Scan for the cell matching the given text and deliver its [X, Y] coordinate at center. 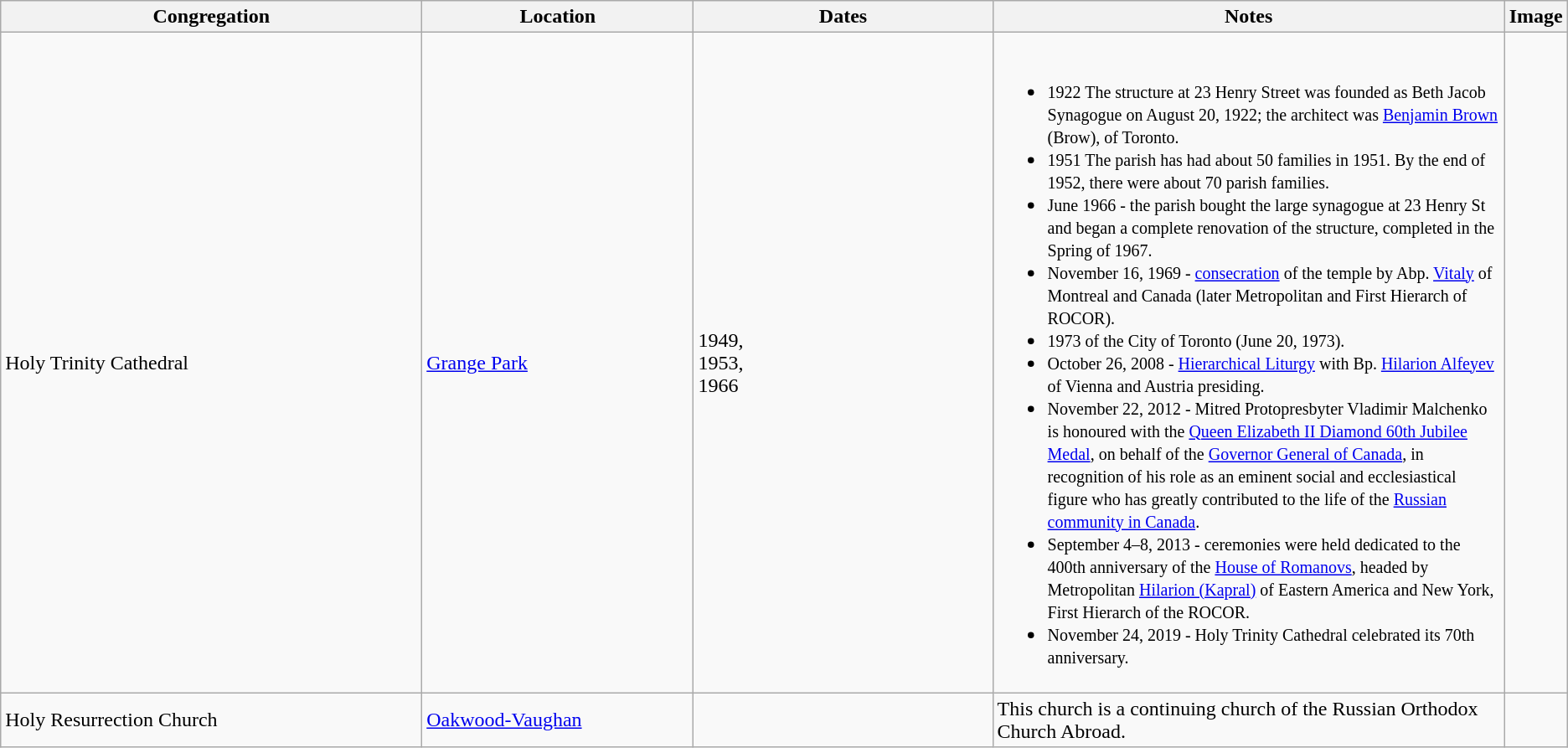
1949,1953,1966 [843, 363]
Congregation [211, 17]
Oakwood-Vaughan [558, 720]
Dates [843, 17]
Grange Park [558, 363]
Holy Resurrection Church [211, 720]
Location [558, 17]
Holy Trinity Cathedral [211, 363]
Image [1536, 17]
Notes [1248, 17]
This church is a continuing church of the Russian Orthodox Church Abroad. [1248, 720]
